Provide the [X, Y] coordinate of the cell's center where the given text is located.  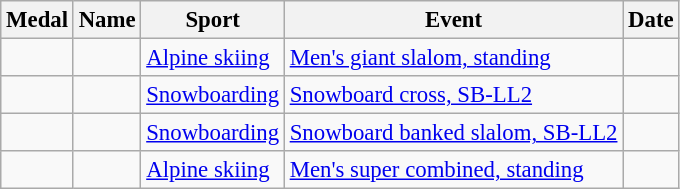
Men's super combined, standing [453, 170]
Date [651, 20]
Men's giant slalom, standing [453, 58]
Snowboard cross, SB-LL2 [453, 95]
Name [107, 20]
Medal [38, 20]
Sport [212, 20]
Snowboard banked slalom, SB-LL2 [453, 133]
Event [453, 20]
